Capture the cell that displays the provided text and extract its (X, Y) central coordinate. 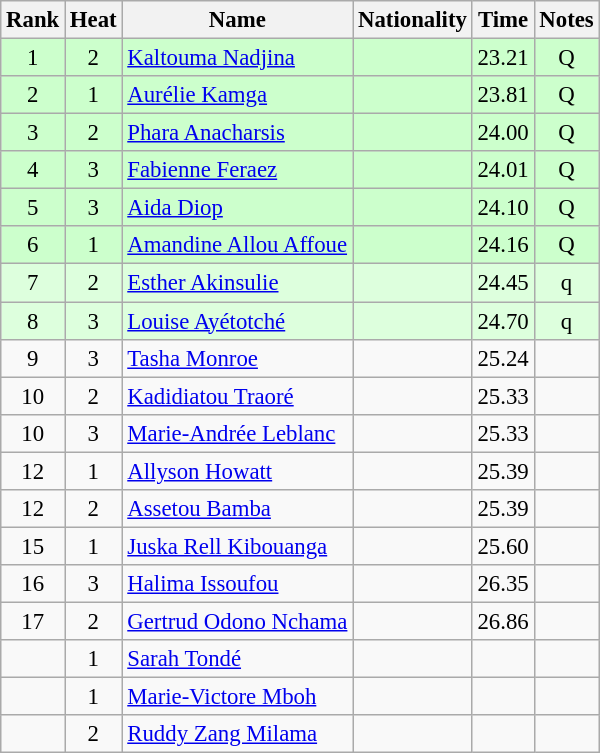
24.45 (503, 283)
Kaltouma Nadjina (238, 58)
24.00 (503, 133)
Assetou Bamba (238, 509)
Time (503, 20)
Marie-Andrée Leblanc (238, 433)
Kadidiatou Traoré (238, 396)
Aida Diop (238, 208)
Amandine Allou Affoue (238, 245)
Notes (566, 20)
4 (33, 170)
Heat (94, 20)
24.01 (503, 170)
24.16 (503, 245)
23.21 (503, 58)
6 (33, 245)
9 (33, 358)
Name (238, 20)
Esther Akinsulie (238, 283)
Halima Issoufou (238, 584)
26.35 (503, 584)
23.81 (503, 95)
7 (33, 283)
Fabienne Feraez (238, 170)
Phara Anacharsis (238, 133)
15 (33, 546)
17 (33, 621)
Tasha Monroe (238, 358)
Aurélie Kamga (238, 95)
Juska Rell Kibouanga (238, 546)
8 (33, 321)
16 (33, 584)
Marie-Victore Mboh (238, 697)
Louise Ayétotché (238, 321)
Allyson Howatt (238, 471)
24.10 (503, 208)
Ruddy Zang Milama (238, 734)
25.60 (503, 546)
Nationality (412, 20)
Sarah Tondé (238, 659)
Rank (33, 20)
26.86 (503, 621)
Gertrud Odono Nchama (238, 621)
5 (33, 208)
25.24 (503, 358)
24.70 (503, 321)
